Locate the cell with the specified text and output its (x, y) center coordinate. 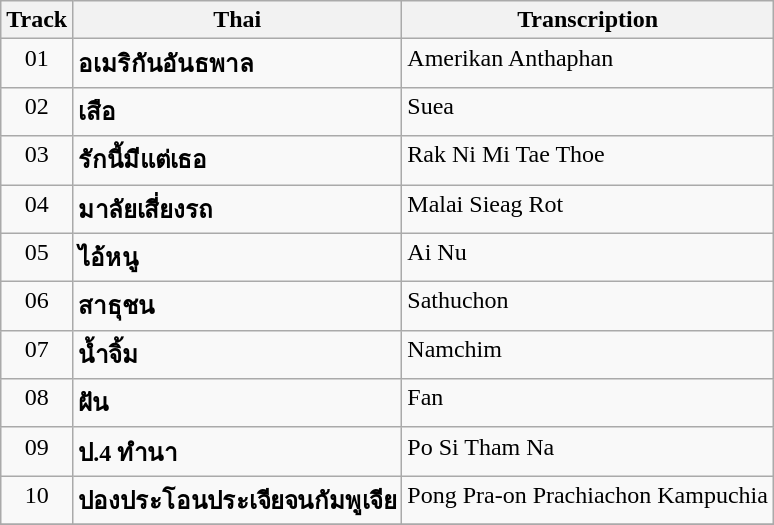
01 (37, 64)
07 (37, 354)
Sathuchon (588, 306)
ป.4 ทำนา (238, 452)
ไอ้หนู (238, 258)
Transcription (588, 20)
Amerikan Anthaphan (588, 64)
ฝัน (238, 404)
มาลัยเสี่ยงรถ (238, 208)
Thai (238, 20)
05 (37, 258)
Rak Ni Mi Tae Thoe (588, 160)
Pong Pra-on Prachiachon Kampuchia (588, 500)
08 (37, 404)
รักนี้มีแต่เธอ (238, 160)
Track (37, 20)
06 (37, 306)
สาธุชน (238, 306)
10 (37, 500)
03 (37, 160)
เสือ (238, 112)
Namchim (588, 354)
Malai Sieag Rot (588, 208)
ปองประโอนประเจียจนกัมพูเจีย (238, 500)
Ai Nu (588, 258)
Suea (588, 112)
อเมริกันอันธพาล (238, 64)
04 (37, 208)
Fan (588, 404)
Po Si Tham Na (588, 452)
น้ำจิ้ม (238, 354)
02 (37, 112)
09 (37, 452)
